Scan for the cell matching the given text and deliver its [X, Y] coordinate at center. 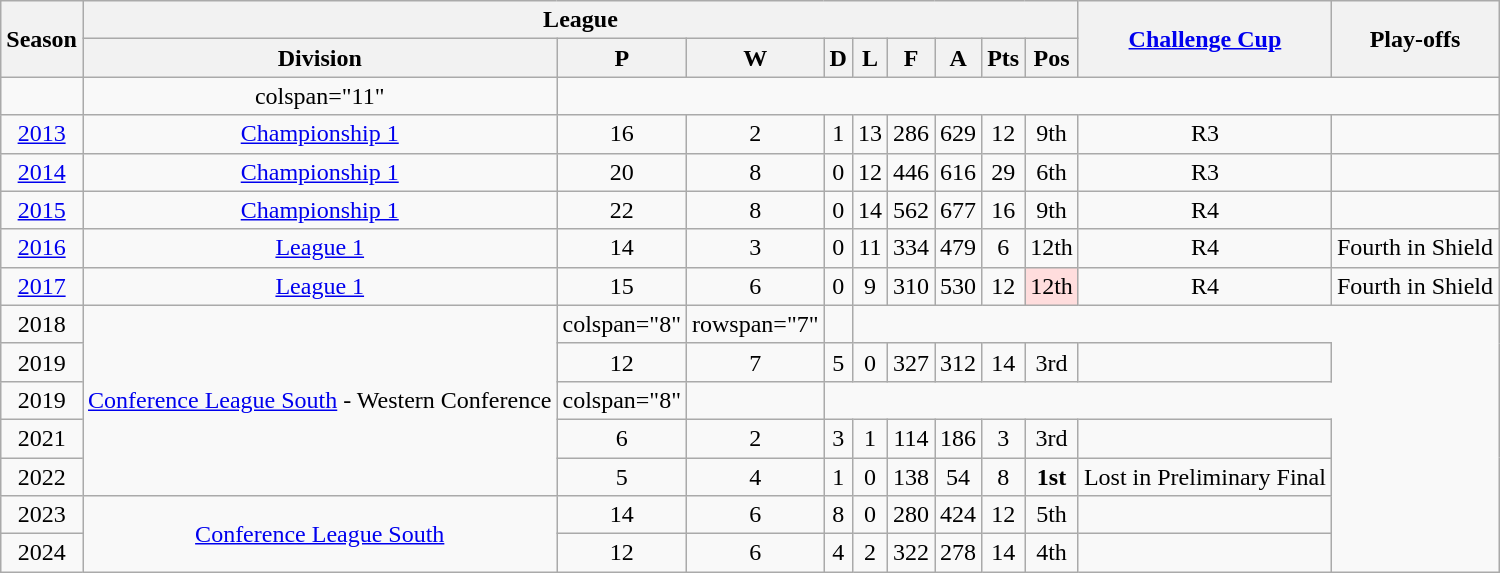
114 [910, 438]
Conference League South [319, 534]
334 [910, 248]
446 [910, 172]
W [756, 58]
Play-offs [1414, 39]
562 [910, 210]
54 [958, 477]
Lost in Preliminary Final [1204, 477]
479 [958, 248]
Pos [1052, 58]
280 [910, 515]
rowspan="7" [756, 324]
2014 [42, 172]
Conference League South - Western Conference [319, 400]
2018 [42, 324]
2015 [42, 210]
11 [870, 248]
312 [958, 362]
Division [319, 58]
29 [1004, 172]
22 [622, 210]
20 [622, 172]
Season [42, 39]
2016 [42, 248]
Challenge Cup [1204, 39]
322 [910, 553]
424 [958, 515]
15 [622, 286]
5th [1052, 515]
629 [958, 134]
6th [1052, 172]
colspan="11" [319, 96]
278 [958, 553]
2013 [42, 134]
286 [910, 134]
13 [870, 134]
League [580, 20]
L [870, 58]
D [838, 58]
530 [958, 286]
138 [910, 477]
327 [910, 362]
1st [1052, 477]
677 [958, 210]
2024 [42, 553]
2022 [42, 477]
9 [870, 286]
F [910, 58]
4th [1052, 553]
2023 [42, 515]
2017 [42, 286]
7 [756, 362]
616 [958, 172]
310 [910, 286]
A [958, 58]
P [622, 58]
186 [958, 438]
Pts [1004, 58]
2021 [42, 438]
